Detect which cell encompasses the target text, then output its [x, y] center coordinate. 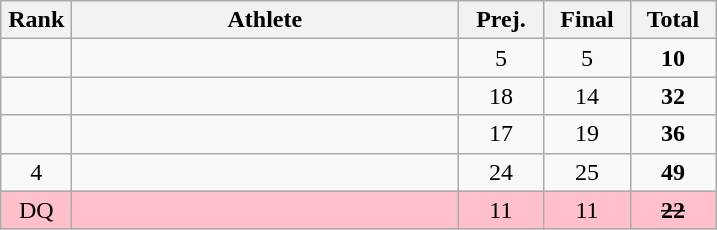
49 [673, 172]
17 [501, 134]
4 [36, 172]
Total [673, 20]
24 [501, 172]
25 [587, 172]
32 [673, 96]
36 [673, 134]
Rank [36, 20]
18 [501, 96]
Prej. [501, 20]
10 [673, 58]
DQ [36, 210]
22 [673, 210]
19 [587, 134]
14 [587, 96]
Athlete [265, 20]
Final [587, 20]
